Find where the given text appears and provide that cell's center as [X, Y] coordinate. 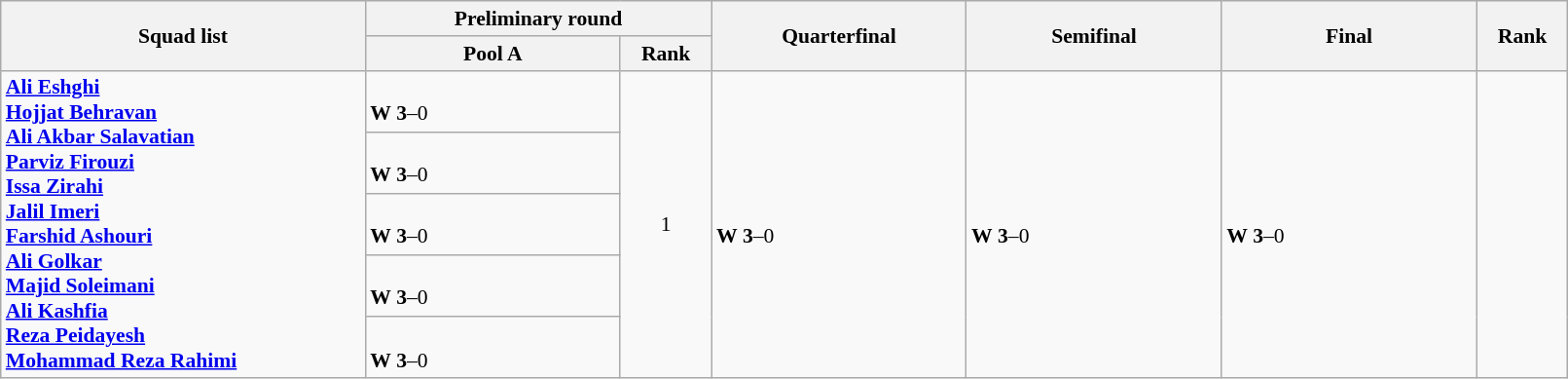
1 [666, 224]
Pool A [492, 54]
Final [1349, 35]
Squad list [183, 35]
Quarterfinal [839, 35]
Preliminary round [538, 19]
Semifinal [1094, 35]
